Pinpoint the cell where the given text exists, returning its [X, Y] midpoint coordinate. 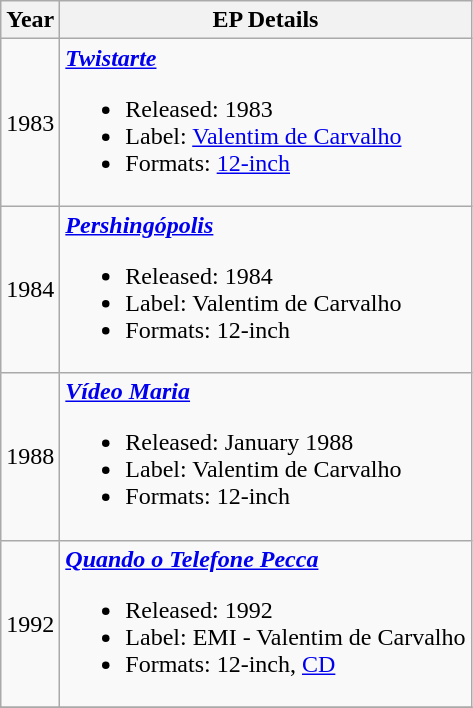
1992 [30, 624]
1983 [30, 122]
Vídeo MariaReleased: January 1988Label: Valentim de CarvalhoFormats: 12-inch [266, 456]
Year [30, 20]
1984 [30, 290]
PershingópolisReleased: 1984Label: Valentim de CarvalhoFormats: 12-inch [266, 290]
EP Details [266, 20]
TwistarteReleased: 1983Label: Valentim de CarvalhoFormats: 12-inch [266, 122]
1988 [30, 456]
Quando o Telefone PeccaReleased: 1992Label: EMI - Valentim de CarvalhoFormats: 12-inch, CD [266, 624]
